Scan for the cell matching the given text and deliver its (X, Y) coordinate at center. 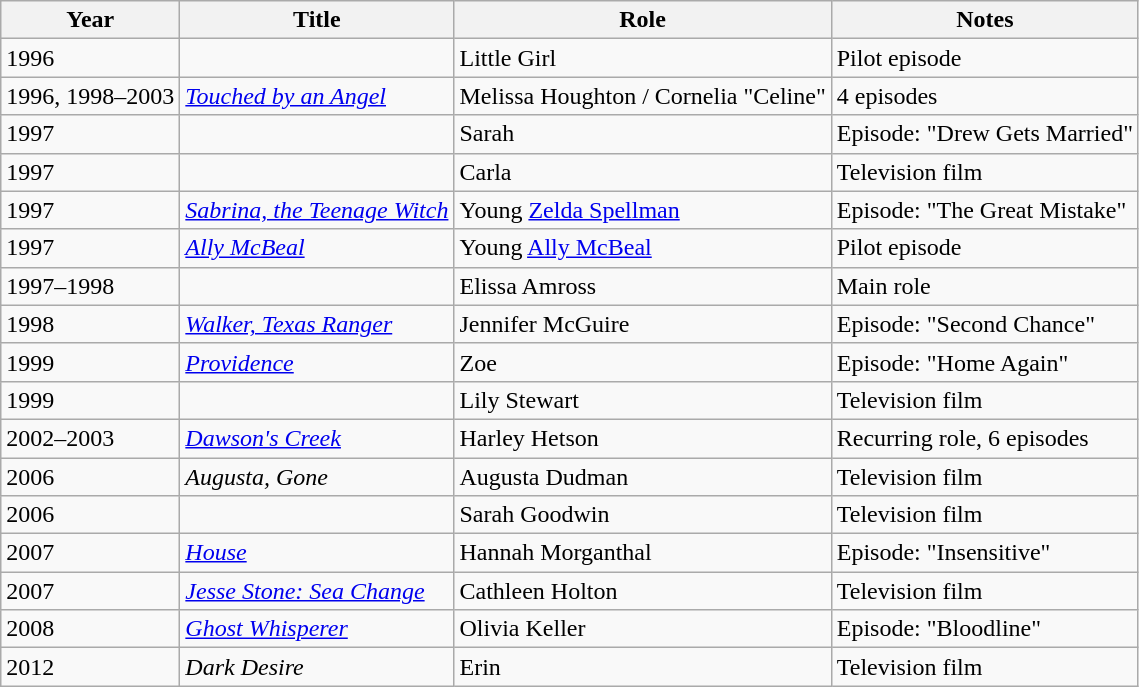
Role (642, 20)
Sabrina, the Teenage Witch (317, 210)
Harley Hetson (642, 438)
Sarah (642, 134)
Title (317, 20)
Touched by an Angel (317, 96)
Episode: "Home Again" (984, 362)
Olivia Keller (642, 629)
Providence (317, 362)
Dawson's Creek (317, 438)
Young Zelda Spellman (642, 210)
Melissa Houghton / Cornelia "Celine" (642, 96)
1996, 1998–2003 (90, 96)
Ghost Whisperer (317, 629)
Episode: "Insensitive" (984, 553)
Episode: "The Great Mistake" (984, 210)
Episode: "Drew Gets Married" (984, 134)
Sarah Goodwin (642, 515)
Year (90, 20)
Notes (984, 20)
Carla (642, 172)
Jennifer McGuire (642, 324)
Walker, Texas Ranger (317, 324)
2002–2003 (90, 438)
Cathleen Holton (642, 591)
Jesse Stone: Sea Change (317, 591)
House (317, 553)
Recurring role, 6 episodes (984, 438)
2012 (90, 667)
Episode: "Bloodline" (984, 629)
Augusta Dudman (642, 477)
Dark Desire (317, 667)
Augusta, Gone (317, 477)
Elissa Amross (642, 286)
2008 (90, 629)
Young Ally McBeal (642, 248)
Lily Stewart (642, 400)
Hannah Morganthal (642, 553)
Erin (642, 667)
1997–1998 (90, 286)
Little Girl (642, 58)
1996 (90, 58)
1998 (90, 324)
Zoe (642, 362)
4 episodes (984, 96)
Ally McBeal (317, 248)
Main role (984, 286)
Episode: "Second Chance" (984, 324)
